Output the [X, Y] coordinate of the center of the cell containing the given text.  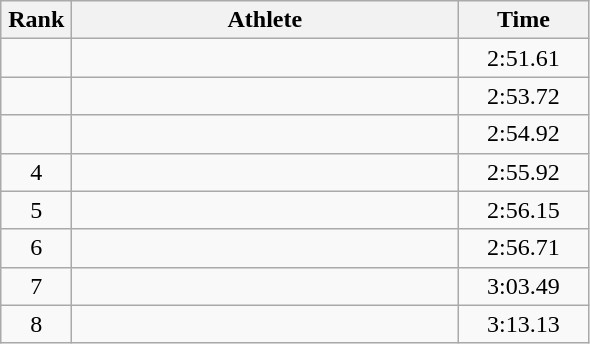
2:54.92 [524, 134]
6 [36, 248]
2:56.15 [524, 210]
7 [36, 286]
Time [524, 20]
3:13.13 [524, 324]
2:55.92 [524, 172]
2:51.61 [524, 58]
5 [36, 210]
3:03.49 [524, 286]
Rank [36, 20]
2:56.71 [524, 248]
2:53.72 [524, 96]
Athlete [265, 20]
8 [36, 324]
4 [36, 172]
